Find where the given text appears and provide that cell's center as (X, Y) coordinate. 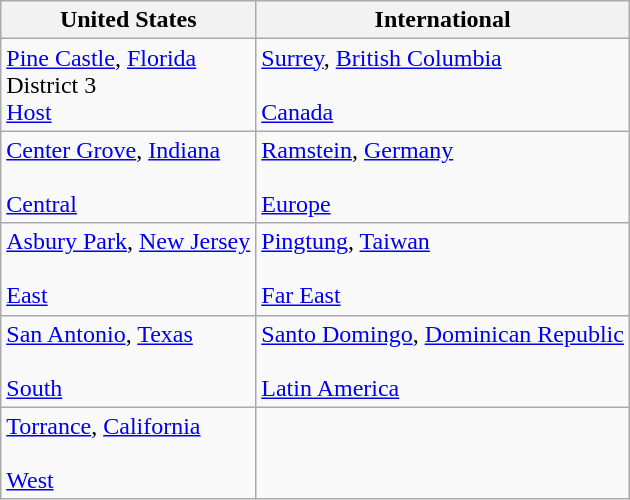
Pine Castle, FloridaDistrict 3Host (128, 85)
Pingtung, TaiwanFar East (443, 269)
Torrance, CaliforniaWest (128, 453)
Santo Domingo, Dominican Republic Latin America (443, 361)
San Antonio, TexasSouth (128, 361)
Ramstein, Germany Europe (443, 177)
United States (128, 20)
Center Grove, Indiana Central (128, 177)
Asbury Park, New JerseyEast (128, 269)
Surrey, British ColumbiaCanada (443, 85)
International (443, 20)
